Locate the cell with the specified text and output its (x, y) center coordinate. 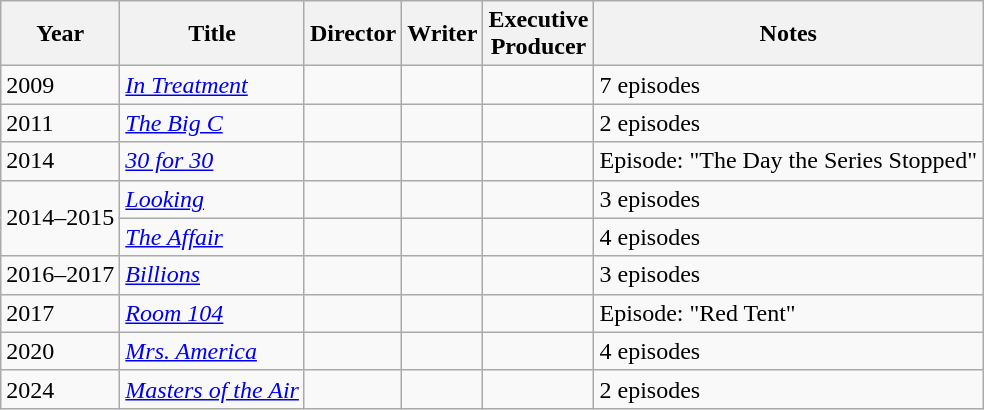
2009 (60, 85)
2016–2017 (60, 275)
Masters of the Air (212, 389)
2011 (60, 123)
Year (60, 34)
Director (352, 34)
7 episodes (788, 85)
2014–2015 (60, 218)
Notes (788, 34)
In Treatment (212, 85)
Title (212, 34)
2024 (60, 389)
Writer (442, 34)
The Big C (212, 123)
2020 (60, 351)
ExecutiveProducer (538, 34)
30 for 30 (212, 161)
Episode: "The Day the Series Stopped" (788, 161)
Billions (212, 275)
Mrs. America (212, 351)
The Affair (212, 237)
Room 104 (212, 313)
2017 (60, 313)
Episode: "Red Tent" (788, 313)
2014 (60, 161)
Looking (212, 199)
